Find where the given text appears and provide that cell's center as [x, y] coordinate. 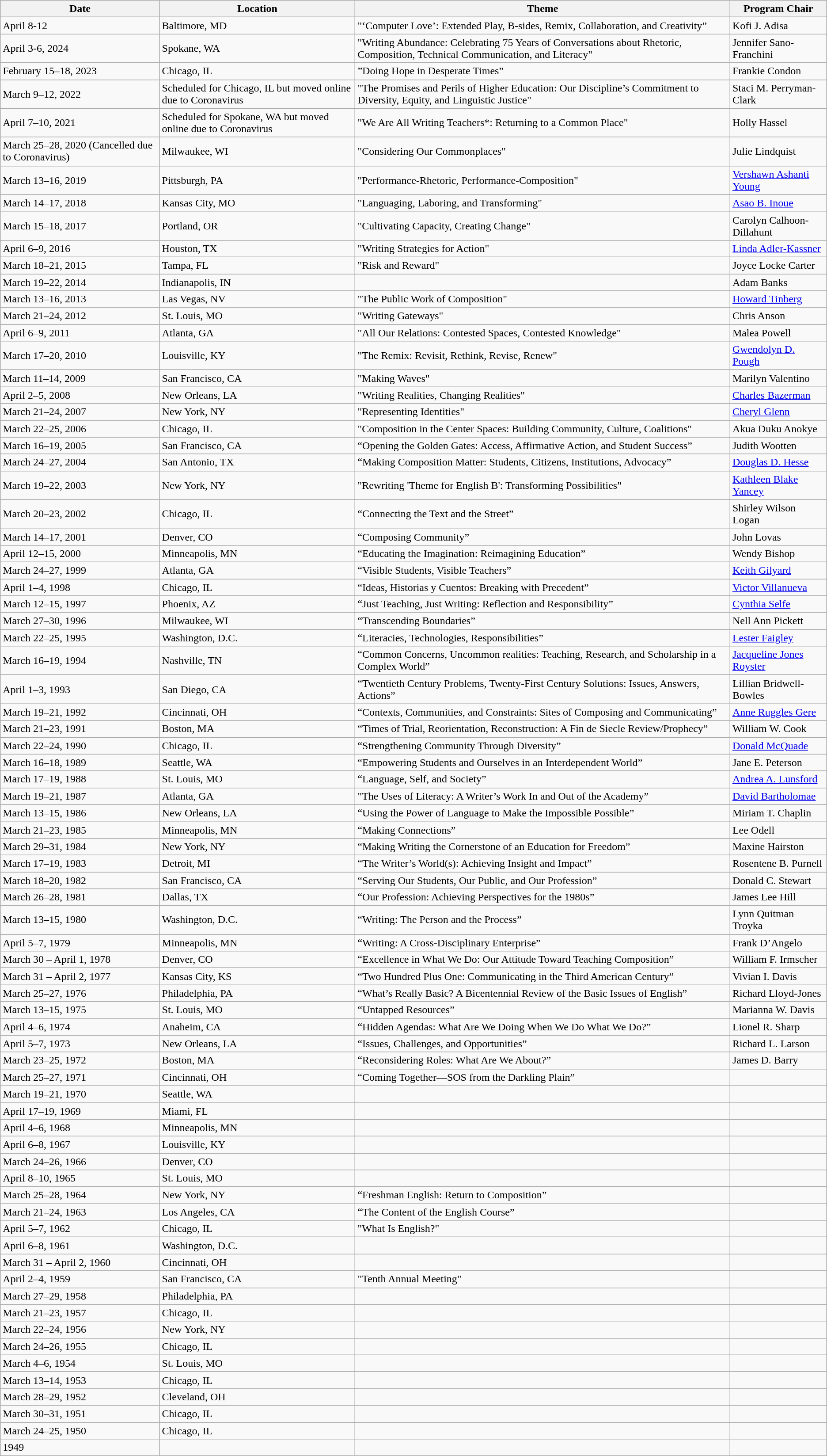
“Connecting the Text and the Street” [542, 514]
“Using the Power of Language to Make the Impossible Possible” [542, 813]
Los Angeles, CA [257, 1212]
Kansas City, MO [257, 203]
Indianapolis, IN [257, 282]
Adam Banks [778, 282]
Miriam T. Chaplin [778, 813]
March 24–25, 1950 [80, 1431]
April 5–7, 1979 [80, 943]
“Language, Self, and Society” [542, 779]
Frankie Condon [778, 71]
Jennifer Sano-Franchini [778, 49]
Kansas City, KS [257, 976]
March 13–14, 1953 [80, 1380]
April 4–6, 1974 [80, 1027]
Howard Tinberg [778, 299]
March 24–27, 1999 [80, 570]
March 14–17, 2001 [80, 537]
Marianna W. Davis [778, 1010]
Holly Hassel [778, 123]
March 17–19, 1983 [80, 863]
“Times of Trial, Reorientation, Reconstruction: A Fin de Siecle Review/Prophecy” [542, 729]
Donald McQuade [778, 746]
March 18–21, 2015 [80, 265]
Nell Ann Pickett [778, 621]
March 28–29, 1952 [80, 1397]
March 31 – April 2, 1960 [80, 1262]
March 4–6, 1954 [80, 1363]
March 24–26, 1955 [80, 1346]
March 19–21, 1970 [80, 1094]
March 19–21, 1992 [80, 712]
“Writing: A Cross-Disciplinary Enterprise” [542, 943]
March 15–18, 2017 [80, 225]
March 24–26, 1966 [80, 1161]
Jane E. Peterson [778, 762]
Detroit, MI [257, 863]
March 13–16, 2013 [80, 299]
March 31 – April 2, 1977 [80, 976]
March 16–19, 2005 [80, 446]
William W. Cook [778, 729]
March 19–22, 2014 [80, 282]
March 16–19, 1994 [80, 660]
Lee Odell [778, 830]
"Tenth Annual Meeting" [542, 1279]
San Antonio, TX [257, 462]
"All Our Relations: Contested Spaces, Contested Knowledge" [542, 333]
1949 [80, 1448]
March 13–16, 2019 [80, 180]
March 21–23, 1991 [80, 729]
“Coming Together—SOS from the Darkling Plain” [542, 1077]
Pittsburgh, PA [257, 180]
“The Content of the English Course” [542, 1212]
Linda Adler-Kassner [778, 248]
"The Remix: Revisit, Rethink, Revise, Renew" [542, 355]
April 6–8, 1961 [80, 1246]
March 21–24, 2007 [80, 412]
"Risk and Reward" [542, 265]
March 18–20, 1982 [80, 880]
Cleveland, OH [257, 1397]
April 8-12 [80, 26]
“Ideas, Historias y Cuentos: Breaking with Precedent” [542, 587]
"Composition in the Center Spaces: Building Community, Culture, Coalitions" [542, 429]
“Two Hundred Plus One: Communicating in the Third American Century” [542, 976]
Staci M. Perryman-Clark [778, 94]
March 22–25, 1995 [80, 638]
Anaheim, CA [257, 1027]
"Making Waves" [542, 378]
March 13–15, 1980 [80, 920]
Vershawn Ashanti Young [778, 180]
Houston, TX [257, 248]
Keith Gilyard [778, 570]
“Untapped Resources” [542, 1010]
Joyce Locke Carter [778, 265]
Richard L. Larson [778, 1044]
March 21–24, 1963 [80, 1212]
April 5–7, 1973 [80, 1044]
"Performance-Rhetoric, Performance-Composition" [542, 180]
Tampa, FL [257, 265]
Wendy Bishop [778, 553]
“Reconsidering Roles: What Are We About?” [542, 1060]
"Writing Gateways" [542, 316]
“Making Writing the Cornerstone of an Education for Freedom” [542, 846]
March 21–24, 2012 [80, 316]
Judith Wootten [778, 446]
March 13–15, 1986 [80, 813]
Julie Lindquist [778, 151]
April 6–9, 2016 [80, 248]
March 17–19, 1988 [80, 779]
“Transcending Boundaries” [542, 621]
“Opening the Golden Gates: Access, Affirmative Action, and Student Success” [542, 446]
James D. Barry [778, 1060]
Scheduled for Spokane, WA but moved online due to Coronavirus [257, 123]
"The Promises and Perils of Higher Education: Our Discipline’s Commitment to Diversity, Equity, and Linguistic Justice" [542, 94]
Chris Anson [778, 316]
Asao B. Inoue [778, 203]
“Just Teaching, Just Writing: Reflection and Responsibility” [542, 604]
"We Are All Writing Teachers*: Returning to a Common Place" [542, 123]
March 20–23, 2002 [80, 514]
“Hidden Agendas: What Are We Doing When We Do What We Do?” [542, 1027]
Nashville, TN [257, 660]
"Languaging, Laboring, and Transforming" [542, 203]
“Twentieth Century Problems, Twenty-First Century Solutions: Issues, Answers, Actions” [542, 690]
Lester Faigley [778, 638]
“Composing Community” [542, 537]
David Bartholomae [778, 796]
Lionel R. Sharp [778, 1027]
Las Vegas, NV [257, 299]
Scheduled for Chicago, IL but moved online due to Coronavirus [257, 94]
Douglas D. Hesse [778, 462]
March 23–25, 1972 [80, 1060]
March 30–31, 1951 [80, 1414]
”Doing Hope in Desperate Times” [542, 71]
Date [80, 9]
March 25–27, 1976 [80, 993]
April 12–15, 2000 [80, 553]
March 12–15, 1997 [80, 604]
James Lee Hill [778, 897]
Lillian Bridwell-Bowles [778, 690]
Program Chair [778, 9]
Rosentene B. Purnell [778, 863]
March 21–23, 1985 [80, 830]
“Writing: The Person and the Process” [542, 920]
February 15–18, 2023 [80, 71]
Andrea A. Lunsford [778, 779]
Jacqueline Jones Royster [778, 660]
March 30 – April 1, 1978 [80, 960]
“Freshman English: Return to Composition” [542, 1195]
"The Public Work of Composition" [542, 299]
“The Writer’s World(s): Achieving Insight and Impact” [542, 863]
Akua Duku Anokye [778, 429]
March 9–12, 2022 [80, 94]
"What Is English?" [542, 1229]
Maxine Hairston [778, 846]
Vivian I. Davis [778, 976]
“Strengthening Community Through Diversity” [542, 746]
March 13–15, 1975 [80, 1010]
"Writing Abundance: Celebrating 75 Years of Conversations about Rhetoric, Composition, Technical Communication, and Literacy" [542, 49]
San Diego, CA [257, 690]
April 4–6, 1968 [80, 1128]
Gwendolyn D. Pough [778, 355]
March 19–22, 2003 [80, 485]
Dallas, TX [257, 897]
April 2–5, 2008 [80, 395]
"‘Computer Love’: Extended Play, B-sides, Remix, Collaboration, and Creativity” [542, 26]
April 6–9, 2011 [80, 333]
"The Uses of Literacy: A Writer’s Work In and Out of the Academy” [542, 796]
Anne Ruggles Gere [778, 712]
Carolyn Calhoon-Dillahunt [778, 225]
Miami, FL [257, 1111]
March 21–23, 1957 [80, 1313]
"Considering Our Commonplaces" [542, 151]
March 14–17, 2018 [80, 203]
March 16–18, 1989 [80, 762]
"Writing Realities, Changing Realities" [542, 395]
Kofi J. Adisa [778, 26]
March 26–28, 1981 [80, 897]
April 8–10, 1965 [80, 1178]
“Visible Students, Visible Teachers” [542, 570]
Shirley Wilson Logan [778, 514]
March 17–20, 2010 [80, 355]
“Empowering Students and Ourselves in an Interdependent World” [542, 762]
“Our Profession: Achieving Perspectives for the 1980s” [542, 897]
Spokane, WA [257, 49]
Cheryl Glenn [778, 412]
Malea Powell [778, 333]
“Serving Our Students, Our Public, and Our Profession” [542, 880]
March 11–14, 2009 [80, 378]
Frank D’Angelo [778, 943]
"Representing Identities" [542, 412]
“Literacies, Technologies, Responsibilities” [542, 638]
March 19–21, 1987 [80, 796]
Location [257, 9]
March 22–25, 2006 [80, 429]
March 22–24, 1990 [80, 746]
Cynthia Selfe [778, 604]
Victor Villanueva [778, 587]
“Common Concerns, Uncommon realities: Teaching, Research, and Scholarship in a Complex World” [542, 660]
March 27–29, 1958 [80, 1296]
“Making Composition Matter: Students, Citizens, Institutions, Advocacy” [542, 462]
Kathleen Blake Yancey [778, 485]
“What’s Really Basic? A Bicentennial Review of the Basic Issues of English” [542, 993]
Lynn Quitman Troyka [778, 920]
April 1–4, 1998 [80, 587]
Portland, OR [257, 225]
Marilyn Valentino [778, 378]
April 17–19, 1969 [80, 1111]
"Rewriting 'Theme for English B': Transforming Possibilities" [542, 485]
April 7–10, 2021 [80, 123]
“Educating the Imagination: Reimagining Education” [542, 553]
“Issues, Challenges, and Opportunities” [542, 1044]
Donald C. Stewart [778, 880]
Phoenix, AZ [257, 604]
March 25–28, 2020 (Cancelled due to Coronavirus) [80, 151]
March 29–31, 1984 [80, 846]
March 25–27, 1971 [80, 1077]
Charles Bazerman [778, 395]
March 24–27, 2004 [80, 462]
“Excellence in What We Do: Our Attitude Toward Teaching Composition” [542, 960]
“Making Connections” [542, 830]
March 22–24, 1956 [80, 1330]
"Cultivating Capacity, Creating Change" [542, 225]
April 6–8, 1967 [80, 1144]
Richard Lloyd-Jones [778, 993]
April 3-6, 2024 [80, 49]
William F. Irmscher [778, 960]
April 1–3, 1993 [80, 690]
Baltimore, MD [257, 26]
March 25–28, 1964 [80, 1195]
April 5–7, 1962 [80, 1229]
“Contexts, Communities, and Constraints: Sites of Composing and Communicating” [542, 712]
March 27–30, 1996 [80, 621]
John Lovas [778, 537]
"Writing Strategies for Action" [542, 248]
Theme [542, 9]
April 2–4, 1959 [80, 1279]
